Identify which cell holds the provided text, then report its (X, Y) central coordinate. 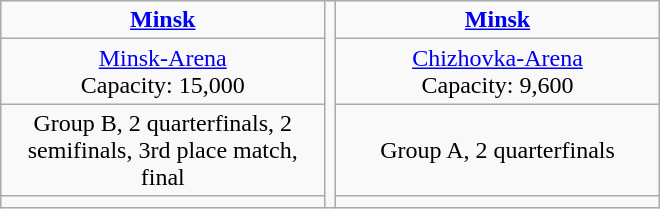
Minsk-ArenaCapacity: 15,000 (163, 72)
Group B, 2 quarterfinals, 2 semifinals, 3rd place match, final (163, 150)
Group A, 2 quarterfinals (498, 150)
Chizhovka-ArenaCapacity: 9,600 (498, 72)
